Capture the cell that displays the provided text and extract its (X, Y) central coordinate. 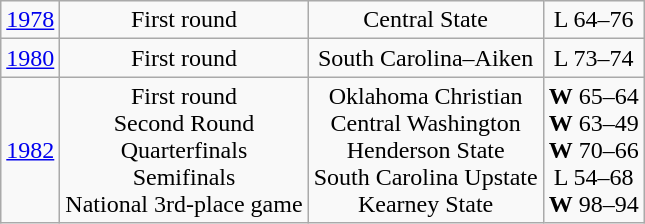
Central State (426, 20)
1978 (30, 20)
First roundSecond RoundQuarterfinalsSemifinalsNational 3rd-place game (184, 150)
1982 (30, 150)
1980 (30, 58)
L 73–74 (594, 58)
South Carolina–Aiken (426, 58)
W 65–64W 63–49W 70–66L 54–68W 98–94 (594, 150)
Oklahoma ChristianCentral WashingtonHenderson StateSouth Carolina UpstateKearney State (426, 150)
L 64–76 (594, 20)
